Determine the (X, Y) coordinate at the center of the cell enclosing the given text.  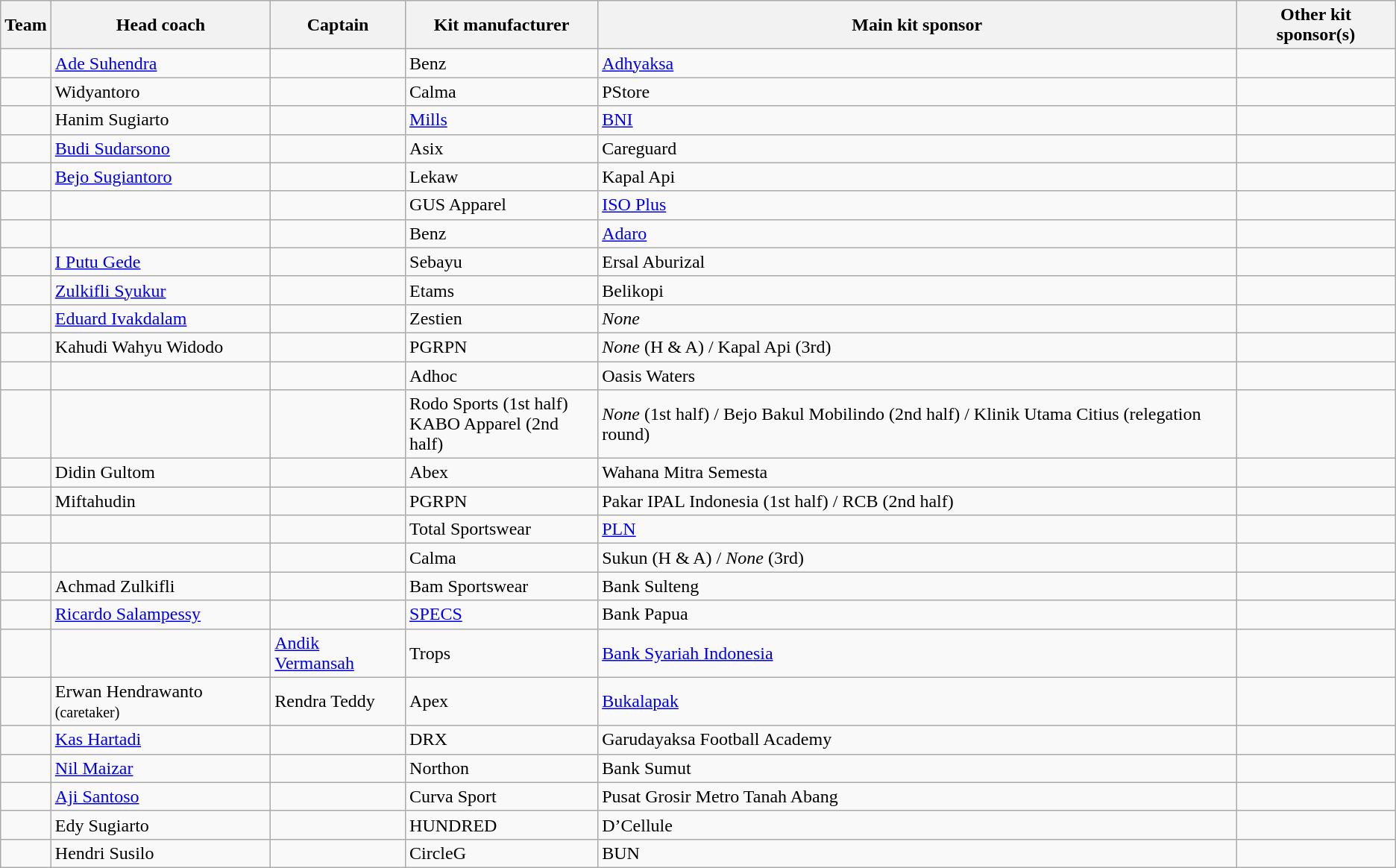
Total Sportswear (502, 529)
Main kit sponsor (917, 25)
Asix (502, 148)
Hanim Sugiarto (160, 120)
GUS Apparel (502, 205)
Other kit sponsor(s) (1316, 25)
Northon (502, 768)
Abex (502, 473)
Bank Sumut (917, 768)
HUNDRED (502, 825)
Garudayaksa Football Academy (917, 740)
Kas Hartadi (160, 740)
Didin Gultom (160, 473)
Kahudi Wahyu Widodo (160, 347)
Achmad Zulkifli (160, 586)
Edy Sugiarto (160, 825)
Etams (502, 290)
Pusat Grosir Metro Tanah Abang (917, 796)
Belikopi (917, 290)
Apex (502, 701)
Bank Sulteng (917, 586)
Adhoc (502, 375)
Head coach (160, 25)
SPECS (502, 614)
PStore (917, 92)
ISO Plus (917, 205)
Trops (502, 653)
Bank Syariah Indonesia (917, 653)
Pakar IPAL Indonesia (1st half) / RCB (2nd half) (917, 501)
Kapal Api (917, 177)
Wahana Mitra Semesta (917, 473)
Aji Santoso (160, 796)
Bejo Sugiantoro (160, 177)
Mills (502, 120)
Careguard (917, 148)
Sebayu (502, 262)
None (H & A) / Kapal Api (3rd) (917, 347)
BUN (917, 853)
I Putu Gede (160, 262)
Sukun (H & A) / None (3rd) (917, 558)
Ricardo Salampessy (160, 614)
Captain (339, 25)
Nil Maizar (160, 768)
None (917, 318)
BNI (917, 120)
Rendra Teddy (339, 701)
Widyantoro (160, 92)
Eduard Ivakdalam (160, 318)
Hendri Susilo (160, 853)
Ade Suhendra (160, 63)
Lekaw (502, 177)
Zestien (502, 318)
Budi Sudarsono (160, 148)
Rodo Sports (1st half) KABO Apparel (2nd half) (502, 424)
Team (26, 25)
Bank Papua (917, 614)
None (1st half) / Bejo Bakul Mobilindo (2nd half) / Klinik Utama Citius (relegation round) (917, 424)
Adhyaksa (917, 63)
Zulkifli Syukur (160, 290)
Adaro (917, 233)
Bukalapak (917, 701)
Ersal Aburizal (917, 262)
Oasis Waters (917, 375)
PLN (917, 529)
CircleG (502, 853)
Andik Vermansah (339, 653)
Erwan Hendrawanto (caretaker) (160, 701)
Bam Sportswear (502, 586)
Miftahudin (160, 501)
Curva Sport (502, 796)
DRX (502, 740)
Kit manufacturer (502, 25)
D’Cellule (917, 825)
